Scan for the cell matching the given text and deliver its (X, Y) coordinate at center. 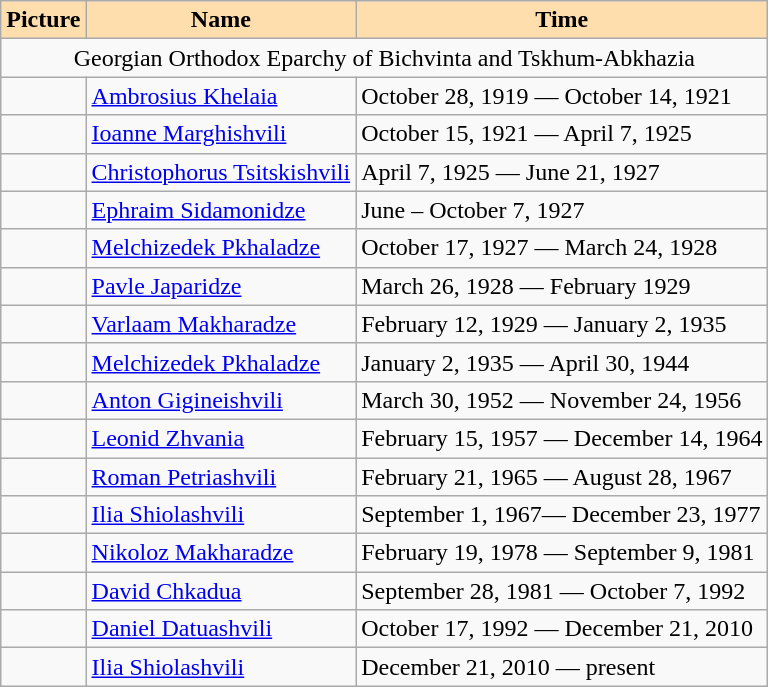
Georgian Orthodox Eparchy of Bichvinta and Tskhum-Abkhazia (384, 58)
Varlaam Makharadze (221, 324)
February 15, 1957 — December 14, 1964 (562, 438)
Ioanne Marghishvili (221, 134)
October 17, 1992 — December 21, 2010 (562, 629)
Picture (44, 20)
April 7, 1925 — June 21, 1927 (562, 172)
February 21, 1965 — August 28, 1967 (562, 477)
Leonid Zhvania (221, 438)
David Chkadua (221, 591)
Anton Gigineishvili (221, 400)
June – October 7, 1927 (562, 210)
Ephraim Sidamonidze (221, 210)
Time (562, 20)
October 28, 1919 — October 14, 1921 (562, 96)
Name (221, 20)
September 1, 1967— December 23, 1977 (562, 515)
March 26, 1928 — February 1929 (562, 286)
October 17, 1927 — March 24, 1928 (562, 248)
February 12, 1929 — January 2, 1935 (562, 324)
Christophorus Tsitskishvili (221, 172)
Roman Petriashvili (221, 477)
Pavle Japaridze (221, 286)
December 21, 2010 — present (562, 667)
January 2, 1935 — April 30, 1944 (562, 362)
October 15, 1921 — April 7, 1925 (562, 134)
February 19, 1978 — September 9, 1981 (562, 553)
Daniel Datuashvili (221, 629)
Nikoloz Makharadze (221, 553)
September 28, 1981 — October 7, 1992 (562, 591)
Ambrosius Khelaia (221, 96)
March 30, 1952 — November 24, 1956 (562, 400)
